Search for the cell housing the specified text and yield its (X, Y) center coordinate. 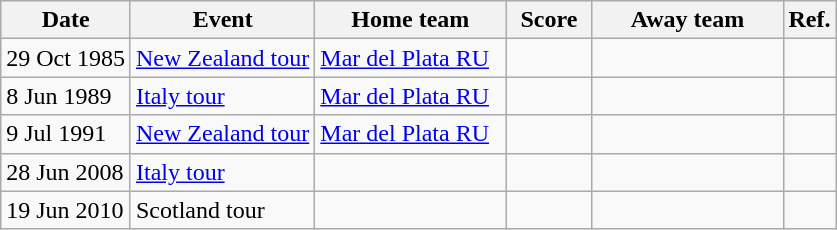
19 Jun 2010 (66, 210)
Ref. (810, 20)
29 Oct 1985 (66, 58)
8 Jun 1989 (66, 96)
Date (66, 20)
28 Jun 2008 (66, 172)
Event (222, 20)
Scotland tour (222, 210)
Home team (410, 20)
Score (549, 20)
Away team (688, 20)
9 Jul 1991 (66, 134)
